Return [X, Y] of the center of cell containing provided text 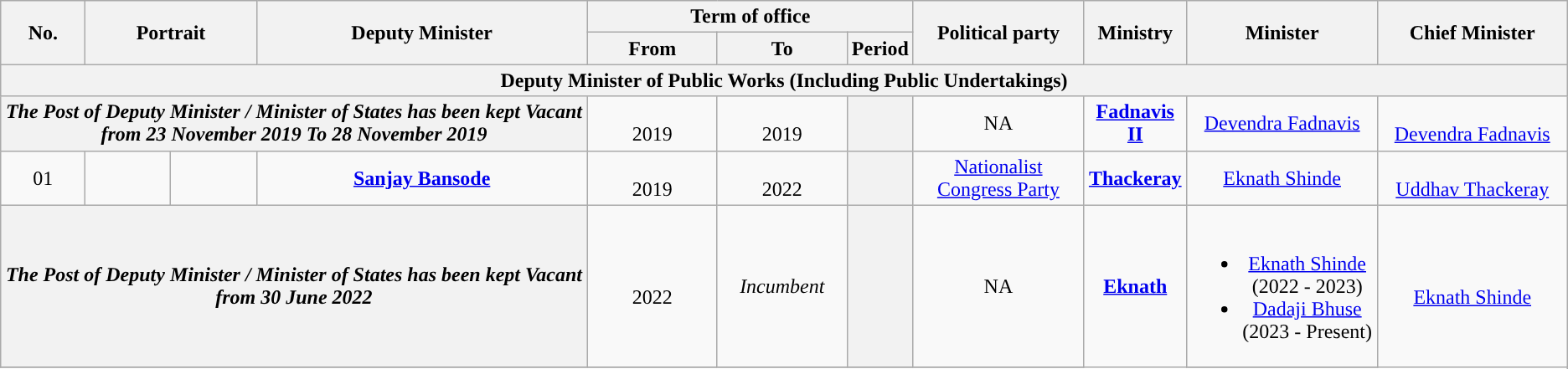
Political party [998, 33]
Thackeray [1135, 177]
Eknath [1135, 286]
Eknath Shinde(2022 - 2023)Dadaji Bhuse (2023 - Present) [1282, 286]
Ministry [1135, 33]
Period [879, 49]
Deputy Minister [422, 33]
From [652, 49]
Nationalist Congress Party [998, 177]
Uddhav Thackeray [1473, 177]
The Post of Deputy Minister / Minister of States has been kept Vacant from 23 November 2019 To 28 November 2019 [294, 124]
Deputy Minister of Public Works (Including Public Undertakings) [784, 80]
Term of office [750, 17]
Portrait [171, 33]
Minister [1282, 33]
01 [44, 177]
Incumbent [782, 286]
No. [44, 33]
The Post of Deputy Minister / Minister of States has been kept Vacant from 30 June 2022 [294, 286]
Chief Minister [1473, 33]
Fadnavis II [1135, 124]
Sanjay Bansode [422, 177]
To [782, 49]
